Return [x, y] of the center of cell containing provided text 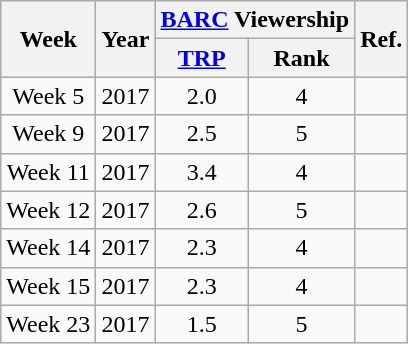
Week 5 [48, 96]
Week 23 [48, 324]
Week 12 [48, 210]
2.0 [202, 96]
2.6 [202, 210]
Week 15 [48, 286]
Week 14 [48, 248]
BARC Viewership [255, 20]
Week [48, 39]
Year [126, 39]
Rank [301, 58]
2.5 [202, 134]
Week 11 [48, 172]
TRP [202, 58]
Ref. [382, 39]
3.4 [202, 172]
Week 9 [48, 134]
1.5 [202, 324]
